For the text-containing cell, return its midpoint in (X, Y) coordinate format. 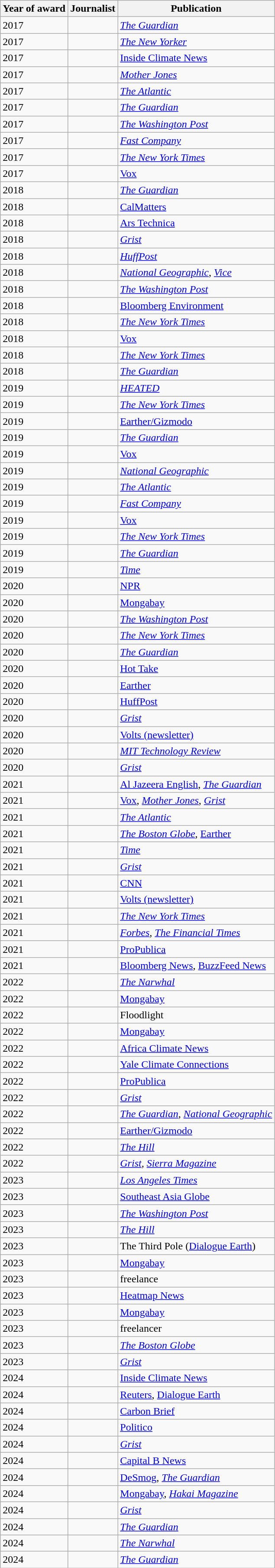
Forbes, The Financial Times (196, 932)
MIT Technology Review (196, 751)
Earther (196, 685)
Floodlight (196, 1015)
Mother Jones (196, 75)
National Geographic (196, 470)
DeSmog, The Guardian (196, 1477)
Year of award (34, 9)
Southeast Asia Globe (196, 1196)
CalMatters (196, 207)
Grist, Sierra Magazine (196, 1164)
The New Yorker (196, 42)
National Geographic, Vice (196, 273)
Vox, Mother Jones, Grist (196, 801)
Reuters, Dialogue Earth (196, 1395)
Carbon Brief (196, 1411)
Bloomberg News, BuzzFeed News (196, 965)
Journalist (93, 9)
CNN (196, 883)
Hot Take (196, 668)
Bloomberg Environment (196, 306)
The Third Pole (Dialogue Earth) (196, 1246)
Yale Climate Connections (196, 1065)
Ars Technica (196, 223)
HEATED (196, 388)
NPR (196, 586)
Politico (196, 1428)
Africa Climate News (196, 1048)
Mongabay, Hakai Magazine (196, 1493)
freelancer (196, 1329)
The Guardian, National Geographic (196, 1114)
freelance (196, 1279)
Los Angeles Times (196, 1180)
Heatmap News (196, 1296)
Capital B News (196, 1460)
The Boston Globe, Earther (196, 834)
Publication (196, 9)
Al Jazeera English, The Guardian (196, 784)
The Boston Globe (196, 1345)
